Pinpoint the cell where the given text exists, returning its [X, Y] midpoint coordinate. 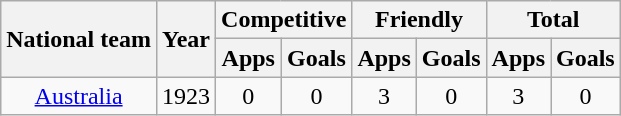
Year [186, 39]
Friendly [419, 20]
1923 [186, 96]
Australia [79, 96]
National team [79, 39]
Competitive [284, 20]
Total [553, 20]
